Scan for the cell matching the given text and deliver its [x, y] coordinate at center. 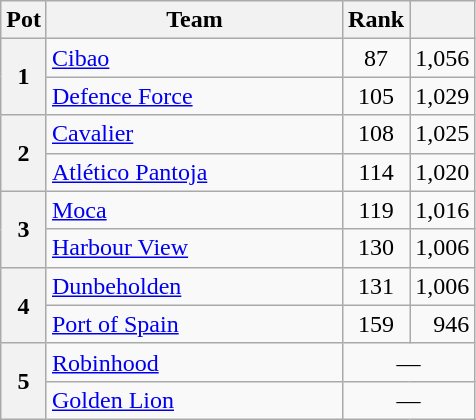
130 [376, 248]
Golden Lion [194, 400]
159 [376, 324]
Cibao [194, 58]
946 [442, 324]
Atlético Pantoja [194, 172]
Rank [376, 20]
1,016 [442, 210]
114 [376, 172]
Pot [24, 20]
Harbour View [194, 248]
2 [24, 153]
105 [376, 96]
1,056 [442, 58]
119 [376, 210]
Defence Force [194, 96]
Robinhood [194, 362]
87 [376, 58]
Moca [194, 210]
Port of Spain [194, 324]
108 [376, 134]
1,020 [442, 172]
Cavalier [194, 134]
5 [24, 381]
131 [376, 286]
Dunbeholden [194, 286]
1,025 [442, 134]
1,029 [442, 96]
4 [24, 305]
3 [24, 229]
Team [194, 20]
1 [24, 77]
